Provide the [X, Y] coordinate of the cell's center where the given text is located.  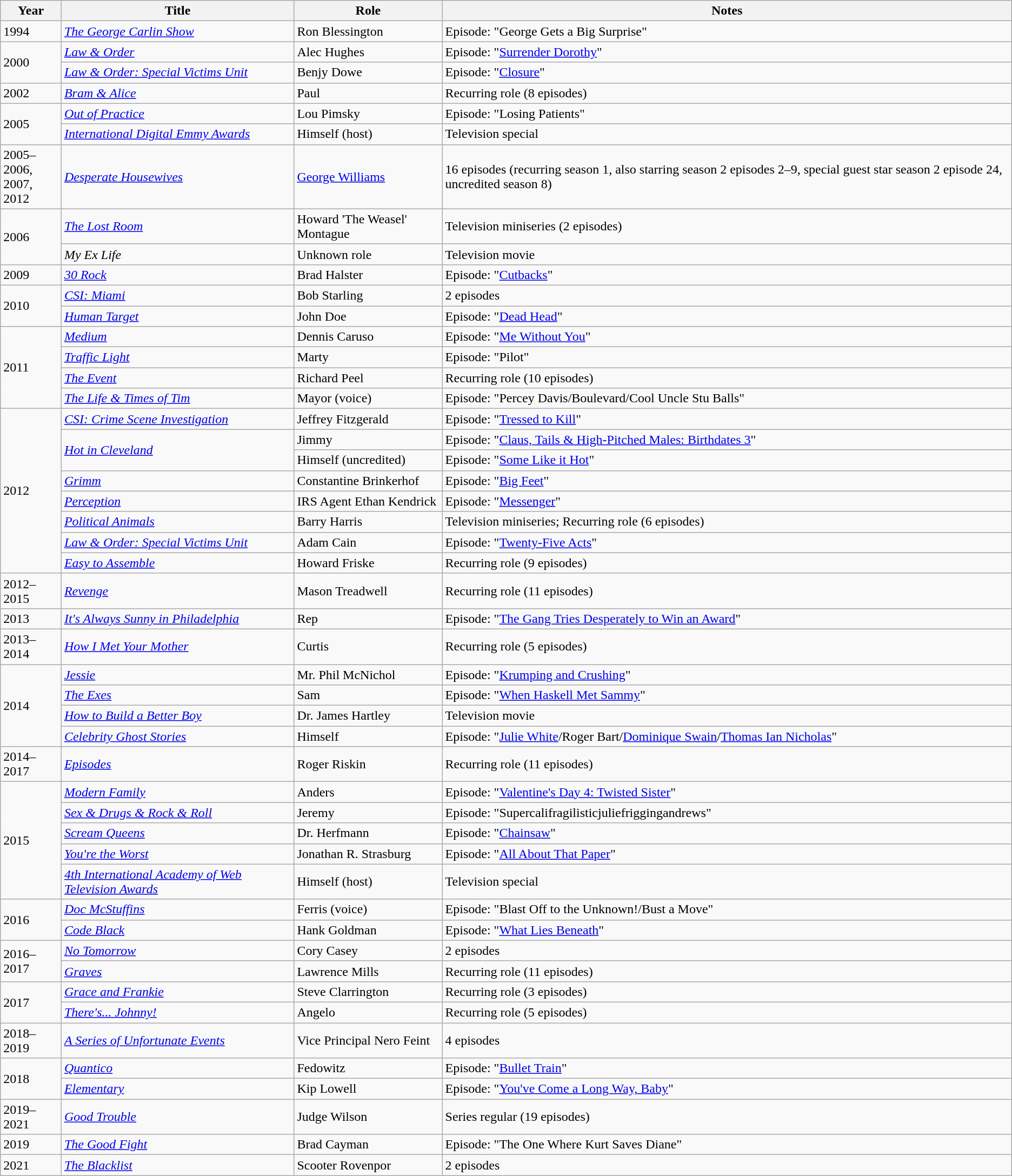
2010 [31, 305]
CSI: Crime Scene Investigation [177, 419]
Easy to Assemble [177, 563]
The Event [177, 378]
Angelo [368, 1012]
Episode: "When Haskell Met Sammy" [727, 695]
Richard Peel [368, 378]
Episode: "George Gets a Big Surprise" [727, 31]
IRS Agent Ethan Kendrick [368, 501]
Jimmy [368, 440]
Ron Blessington [368, 31]
Mayor (voice) [368, 398]
2019–2021 [31, 1117]
2018–2019 [31, 1040]
Episode: "Dead Head" [727, 316]
Episode: "Percey Davis/Boulevard/Cool Uncle Stu Balls" [727, 398]
It's Always Sunny in Philadelphia [177, 619]
There's... Johnny! [177, 1012]
2009 [31, 275]
Political Animals [177, 522]
Grace and Frankie [177, 992]
Episode: "What Lies Beneath" [727, 930]
2000 [31, 62]
Sex & Drugs & Rock & Roll [177, 813]
Bob Starling [368, 295]
2006 [31, 237]
2013 [31, 619]
Episode: "Bullet Train" [727, 1068]
Television miniseries (2 episodes) [727, 226]
Episode: "Some Like it Hot" [727, 460]
2016–2017 [31, 961]
CSI: Miami [177, 295]
Episode: "Blast Off to the Unknown!/Bust a Move" [727, 909]
Episode: "The Gang Tries Desperately to Win an Award" [727, 619]
A Series of Unfortunate Events [177, 1040]
2005 [31, 124]
Ferris (voice) [368, 909]
Himself (uncredited) [368, 460]
Adam Cain [368, 542]
Out of Practice [177, 114]
Year [31, 11]
Steve Clarrington [368, 992]
Recurring role (9 episodes) [727, 563]
2018 [31, 1079]
The Good Fight [177, 1145]
Episode: "Supercalifragilisticjuliefriggingandrews" [727, 813]
How to Build a Better Boy [177, 716]
Rep [368, 619]
2002 [31, 93]
Traffic Light [177, 357]
Celebrity Ghost Stories [177, 736]
Bram & Alice [177, 93]
Episode: "The One Where Kurt Saves Diane" [727, 1145]
Good Trouble [177, 1117]
No Tomorrow [177, 951]
Human Target [177, 316]
My Ex Life [177, 254]
2005–2006,2007, 2012 [31, 176]
International Digital Emmy Awards [177, 134]
Episode: "Julie White/Roger Bart/Dominique Swain/Thomas Ian Nicholas" [727, 736]
Marty [368, 357]
Scooter Rovenpor [368, 1165]
Desperate Housewives [177, 176]
Graves [177, 971]
Episode: "Big Feet" [727, 481]
2011 [31, 368]
Hot in Cleveland [177, 450]
Cory Casey [368, 951]
Episode: "Claus, Tails & High-Pitched Males: Birthdates 3" [727, 440]
Medium [177, 337]
2019 [31, 1145]
Episode: "Tressed to Kill" [727, 419]
Jonathan R. Strasburg [368, 854]
2016 [31, 920]
Episode: "Cutbacks" [727, 275]
Scream Queens [177, 833]
Alec Hughes [368, 52]
Brad Cayman [368, 1145]
Grimm [177, 481]
Barry Harris [368, 522]
4th International Academy of Web Television Awards [177, 881]
2012 [31, 491]
Recurring role (10 episodes) [727, 378]
Episode: "Krumping and Crushing" [727, 674]
Revenge [177, 590]
The Life & Times of Tim [177, 398]
16 episodes (recurring season 1, also starring season 2 episodes 2–9, special guest star season 2 episode 24, uncredited season 8) [727, 176]
Brad Halster [368, 275]
Kip Lowell [368, 1089]
Role [368, 11]
Notes [727, 11]
2013–2014 [31, 647]
Recurring role (3 episodes) [727, 992]
Jessie [177, 674]
Episode: "Messenger" [727, 501]
Television miniseries; Recurring role (6 episodes) [727, 522]
Vice Principal Nero Feint [368, 1040]
Anders [368, 792]
Dennis Caruso [368, 337]
George Williams [368, 176]
Perception [177, 501]
Law & Order [177, 52]
Episode: "Twenty-Five Acts" [727, 542]
Episode: "Me Without You" [727, 337]
Constantine Brinkerhof [368, 481]
Mason Treadwell [368, 590]
Episodes [177, 765]
Modern Family [177, 792]
Dr. Herfmann [368, 833]
30 Rock [177, 275]
Episode: "Closure" [727, 72]
2012–2015 [31, 590]
Lou Pimsky [368, 114]
Dr. James Hartley [368, 716]
Episode: "You've Come a Long Way, Baby" [727, 1089]
Mr. Phil McNichol [368, 674]
Episode: "Chainsaw" [727, 833]
Roger Riskin [368, 765]
Episode: "Pilot" [727, 357]
Unknown role [368, 254]
Sam [368, 695]
Howard 'The Weasel' Montague [368, 226]
The Lost Room [177, 226]
2021 [31, 1165]
Series regular (19 episodes) [727, 1117]
Episode: "All About That Paper" [727, 854]
The George Carlin Show [177, 31]
4 episodes [727, 1040]
Episode: "Losing Patients" [727, 114]
Howard Friske [368, 563]
Quantico [177, 1068]
2017 [31, 1002]
2014–2017 [31, 765]
How I Met Your Mother [177, 647]
Judge Wilson [368, 1117]
Hank Goldman [368, 930]
1994 [31, 31]
Episode: "Surrender Dorothy" [727, 52]
Jeremy [368, 813]
Paul [368, 93]
Lawrence Mills [368, 971]
Doc McStuffins [177, 909]
Benjy Dowe [368, 72]
Episode: "Valentine's Day 4: Twisted Sister" [727, 792]
Elementary [177, 1089]
Curtis [368, 647]
The Blacklist [177, 1165]
2014 [31, 705]
Recurring role (8 episodes) [727, 93]
John Doe [368, 316]
Jeffrey Fitzgerald [368, 419]
Himself [368, 736]
You're the Worst [177, 854]
Fedowitz [368, 1068]
2015 [31, 840]
Title [177, 11]
The Exes [177, 695]
Code Black [177, 930]
